Extract the [X, Y] coordinate from the center of the cell holding the provided text.  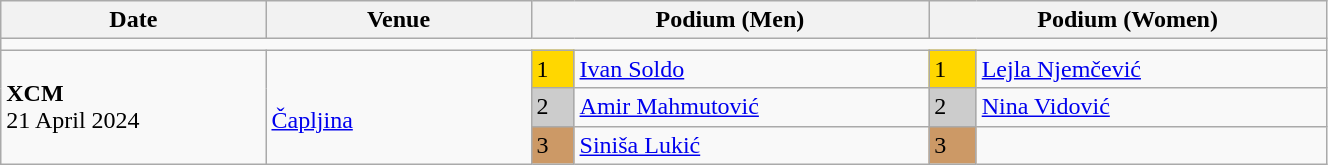
Amir Mahmutović [752, 107]
Date [134, 20]
Siniša Lukić [752, 145]
Ivan Soldo [752, 69]
Nina Vidović [1151, 107]
Lejla Njemčević [1151, 69]
Venue [398, 20]
Podium (Women) [1128, 20]
Čapljina [398, 107]
XCM 21 April 2024 [134, 107]
Podium (Men) [730, 20]
